For the text-containing cell, return its midpoint in [x, y] coordinate format. 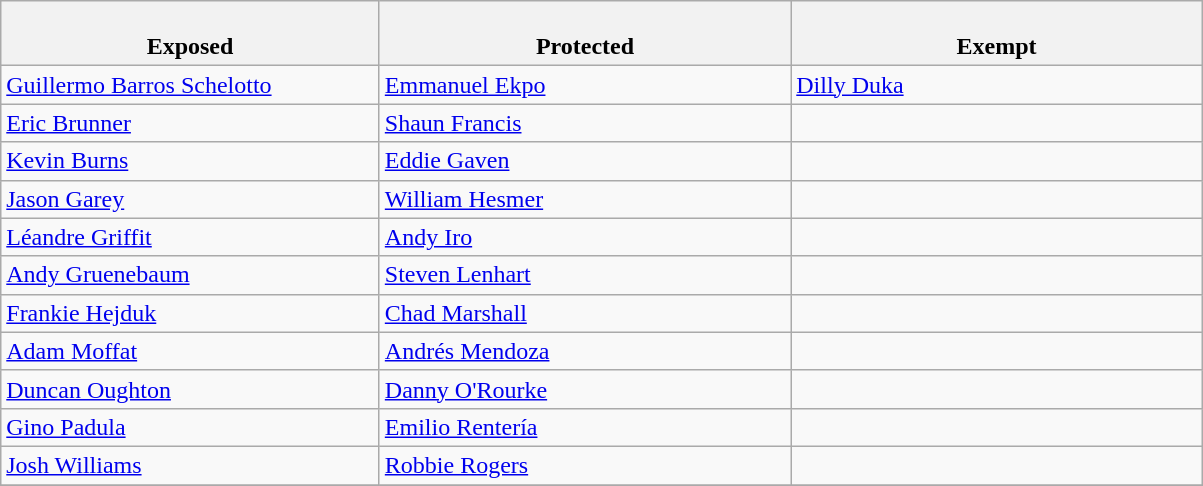
Danny O'Rourke [584, 389]
Shaun Francis [584, 123]
Frankie Hejduk [190, 313]
Robbie Rogers [584, 465]
Andy Gruenebaum [190, 275]
William Hesmer [584, 199]
Emmanuel Ekpo [584, 85]
Eric Brunner [190, 123]
Exposed [190, 34]
Jason Garey [190, 199]
Duncan Oughton [190, 389]
Gino Padula [190, 427]
Andrés Mendoza [584, 351]
Dilly Duka [997, 85]
Exempt [997, 34]
Guillermo Barros Schelotto [190, 85]
Eddie Gaven [584, 161]
Léandre Griffit [190, 237]
Steven Lenhart [584, 275]
Protected [584, 34]
Emilio Rentería [584, 427]
Andy Iro [584, 237]
Josh Williams [190, 465]
Kevin Burns [190, 161]
Adam Moffat [190, 351]
Chad Marshall [584, 313]
